Return [x, y] of the center of cell containing provided text 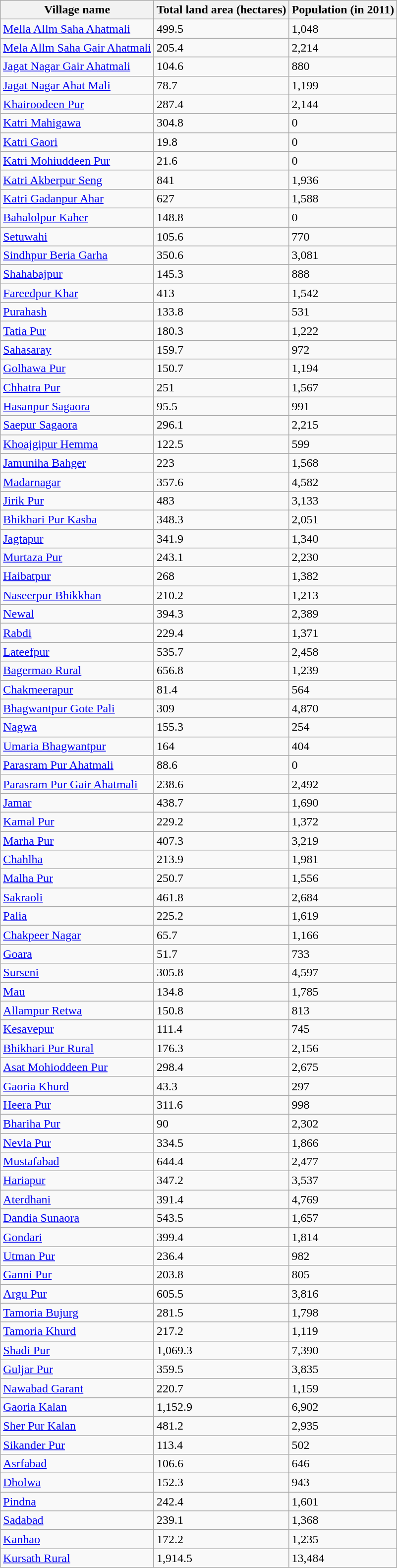
Bhikhari Pur Rural [77, 1048]
297 [343, 1086]
2,302 [343, 1124]
Tatia Pur [77, 331]
1,372 [343, 821]
Village name [77, 10]
4,597 [343, 973]
Bahalolpur Kaher [77, 217]
251 [221, 387]
991 [343, 406]
535.7 [221, 652]
Hasanpur Sagaora [77, 406]
311.6 [221, 1105]
Gondari [77, 1237]
1,798 [343, 1313]
19.8 [221, 142]
334.5 [221, 1142]
Mau [77, 992]
1,567 [343, 387]
Rabdi [77, 633]
Population (in 2011) [343, 10]
Kanhao [77, 1539]
391.4 [221, 1199]
145.3 [221, 274]
4,870 [343, 708]
217.2 [221, 1331]
236.4 [221, 1256]
296.1 [221, 425]
564 [343, 690]
644.4 [221, 1162]
43.3 [221, 1086]
4,769 [343, 1199]
1,814 [343, 1237]
733 [343, 954]
805 [343, 1275]
1,568 [343, 463]
Shadi Pur [77, 1350]
413 [221, 293]
1,936 [343, 180]
21.6 [221, 161]
Katri Mohiuddeen Pur [77, 161]
1,213 [343, 595]
Naseerpur Bhikkhan [77, 595]
65.7 [221, 935]
223 [221, 463]
Bhikhari Pur Kasba [77, 519]
972 [343, 350]
1,542 [343, 293]
1,371 [343, 633]
888 [343, 274]
399.4 [221, 1237]
281.5 [221, 1313]
Jamar [77, 803]
350.6 [221, 255]
813 [343, 1010]
Bagermao Rural [77, 671]
2,492 [343, 784]
1,222 [343, 331]
3,133 [343, 501]
3,835 [343, 1369]
599 [343, 444]
250.7 [221, 878]
78.7 [221, 85]
1,235 [343, 1539]
1,914.5 [221, 1558]
Nevla Pur [77, 1142]
81.4 [221, 690]
Chahlha [77, 860]
Goara [77, 954]
499.5 [221, 29]
2,144 [343, 104]
Katri Gadanpur Ahar [77, 198]
238.6 [221, 784]
Gaoria Kalan [77, 1407]
341.9 [221, 538]
Katri Akberpur Seng [77, 180]
481.2 [221, 1426]
Umaria Bhagwantpur [77, 746]
359.5 [221, 1369]
1,152.9 [221, 1407]
Bhagwantpur Gote Pali [77, 708]
Mella Allm Saha Ahatmali [77, 29]
51.7 [221, 954]
2,458 [343, 652]
213.9 [221, 860]
268 [221, 576]
3,081 [343, 255]
Katri Gaori [77, 142]
176.3 [221, 1048]
502 [343, 1445]
133.8 [221, 312]
239.1 [221, 1520]
646 [343, 1464]
210.2 [221, 595]
159.7 [221, 350]
Golhawa Pur [77, 369]
134.8 [221, 992]
438.7 [221, 803]
2,230 [343, 558]
Dholwa [77, 1483]
1,069.3 [221, 1350]
1,588 [343, 198]
1,981 [343, 860]
Aterdhani [77, 1199]
745 [343, 1029]
Chhatra Pur [77, 387]
Nawabad Garant [77, 1388]
Parasram Pur Ahatmali [77, 765]
357.6 [221, 482]
Haibatpur [77, 576]
180.3 [221, 331]
Purahash [77, 312]
Marha Pur [77, 841]
Sadabad [77, 1520]
Pindna [77, 1502]
Shahabajpur [77, 274]
95.5 [221, 406]
841 [221, 180]
Total land area (hectares) [221, 10]
Asat Mohioddeen Pur [77, 1067]
Sahasaray [77, 350]
Dandia Sunaora [77, 1218]
2,156 [343, 1048]
3,537 [343, 1181]
1,556 [343, 878]
2,675 [343, 1067]
2,214 [343, 48]
309 [221, 708]
Madarnagar [77, 482]
172.2 [221, 1539]
150.7 [221, 369]
982 [343, 1256]
Khoajgipur Hemma [77, 444]
2,684 [343, 897]
Utman Pur [77, 1256]
1,166 [343, 935]
254 [343, 727]
Newal [77, 614]
229.4 [221, 633]
1,239 [343, 671]
13,484 [343, 1558]
Allampur Retwa [77, 1010]
Gaoria Khurd [77, 1086]
Fareedpur Khar [77, 293]
1,159 [343, 1388]
Malha Pur [77, 878]
287.4 [221, 104]
7,390 [343, 1350]
Sakraoli [77, 897]
Lateefpur [77, 652]
998 [343, 1105]
531 [343, 312]
394.3 [221, 614]
Jagtapur [77, 538]
Murtaza Pur [77, 558]
1,866 [343, 1142]
1,340 [343, 538]
Sher Pur Kalan [77, 1426]
Hariapur [77, 1181]
1,619 [343, 916]
Palia [77, 916]
Nagwa [77, 727]
104.6 [221, 66]
106.6 [221, 1464]
88.6 [221, 765]
4,582 [343, 482]
1,785 [343, 992]
Chakpeer Nagar [77, 935]
2,215 [343, 425]
Parasram Pur Gair Ahatmali [77, 784]
3,816 [343, 1294]
2,935 [343, 1426]
Khairoodeen Pur [77, 104]
Kesavepur [77, 1029]
Kursath Rural [77, 1558]
229.2 [221, 821]
Bhariha Pur [77, 1124]
2,477 [343, 1162]
347.2 [221, 1181]
1,199 [343, 85]
1,690 [343, 803]
Jirik Pur [77, 501]
Jagat Nagar Ahat Mali [77, 85]
164 [221, 746]
880 [343, 66]
Surseni [77, 973]
Tamoria Khurd [77, 1331]
2,051 [343, 519]
3,219 [343, 841]
Kamal Pur [77, 821]
298.4 [221, 1067]
2,389 [343, 614]
483 [221, 501]
243.1 [221, 558]
152.3 [221, 1483]
Saepur Sagaora [77, 425]
Chakmeerapur [77, 690]
305.8 [221, 973]
122.5 [221, 444]
Sikander Pur [77, 1445]
111.4 [221, 1029]
203.8 [221, 1275]
627 [221, 198]
Jagat Nagar Gair Ahatmali [77, 66]
Guljar Pur [77, 1369]
404 [343, 746]
304.8 [221, 123]
Heera Pur [77, 1105]
205.4 [221, 48]
Ganni Pur [77, 1275]
155.3 [221, 727]
656.8 [221, 671]
113.4 [221, 1445]
943 [343, 1483]
543.5 [221, 1218]
220.7 [221, 1388]
1,382 [343, 576]
242.4 [221, 1502]
348.3 [221, 519]
Setuwahi [77, 237]
Asrfabad [77, 1464]
90 [221, 1124]
Mela Allm Saha Gair Ahatmali [77, 48]
148.8 [221, 217]
Jamuniha Bahger [77, 463]
Mustafabad [77, 1162]
Argu Pur [77, 1294]
461.8 [221, 897]
407.3 [221, 841]
770 [343, 237]
1,601 [343, 1502]
1,657 [343, 1218]
150.8 [221, 1010]
1,048 [343, 29]
225.2 [221, 916]
105.6 [221, 237]
1,119 [343, 1331]
605.5 [221, 1294]
Katri Mahigawa [77, 123]
1,368 [343, 1520]
Tamoria Bujurg [77, 1313]
Sindhpur Beria Garha [77, 255]
1,194 [343, 369]
6,902 [343, 1407]
